Return the [x, y] coordinate for the center point of the cell that contains the specified text.  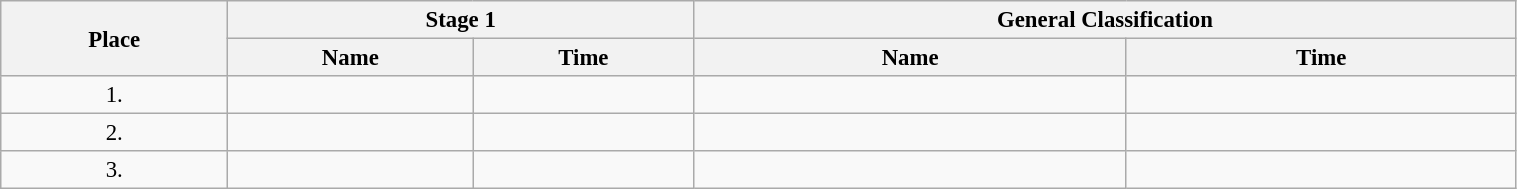
2. [114, 133]
General Classification [1105, 20]
3. [114, 170]
Stage 1 [461, 20]
1. [114, 95]
Place [114, 38]
